From the cell containing the given text, extract its center point as [x, y] coordinate. 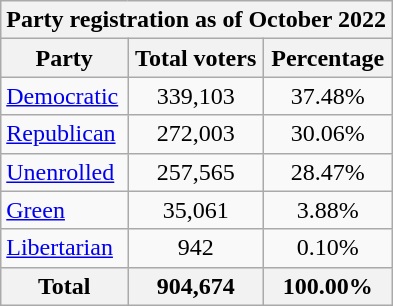
272,003 [196, 134]
Total [64, 286]
28.47% [328, 172]
904,674 [196, 286]
37.48% [328, 96]
Republican [64, 134]
Libertarian [64, 248]
100.00% [328, 286]
Party [64, 58]
339,103 [196, 96]
Unenrolled [64, 172]
Democratic [64, 96]
257,565 [196, 172]
Green [64, 210]
35,061 [196, 210]
942 [196, 248]
0.10% [328, 248]
Party registration as of October 2022 [196, 20]
Percentage [328, 58]
Total voters [196, 58]
30.06% [328, 134]
3.88% [328, 210]
